Detect which cell encompasses the target text, then output its (x, y) center coordinate. 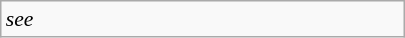
see (203, 19)
